Provide the (x, y) coordinate of the cell's center where the given text is located.  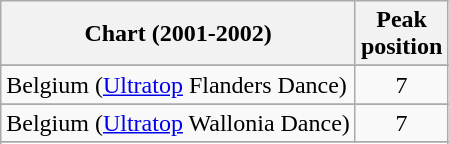
Chart (2001-2002) (178, 34)
Peakposition (401, 34)
Belgium (Ultratop Wallonia Dance) (178, 123)
Belgium (Ultratop Flanders Dance) (178, 85)
